Determine the [X, Y] coordinate at the center of the cell enclosing the given text.  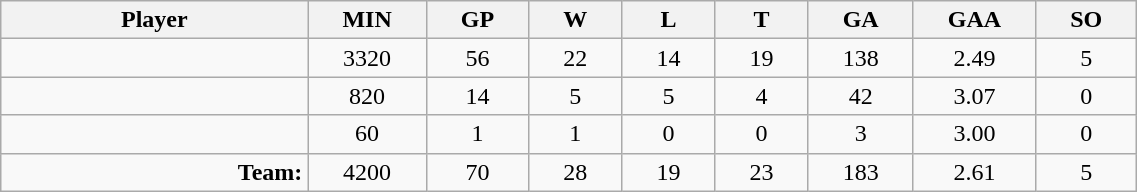
W [576, 20]
2.49 [974, 58]
3 [860, 134]
4200 [367, 172]
GA [860, 20]
138 [860, 58]
28 [576, 172]
T [762, 20]
3.00 [974, 134]
L [668, 20]
SO [1086, 20]
820 [367, 96]
60 [367, 134]
GAA [974, 20]
3320 [367, 58]
GP [477, 20]
22 [576, 58]
42 [860, 96]
183 [860, 172]
70 [477, 172]
Player [154, 20]
4 [762, 96]
2.61 [974, 172]
3.07 [974, 96]
MIN [367, 20]
56 [477, 58]
Team: [154, 172]
23 [762, 172]
